Pinpoint the cell where the given text exists, returning its (X, Y) midpoint coordinate. 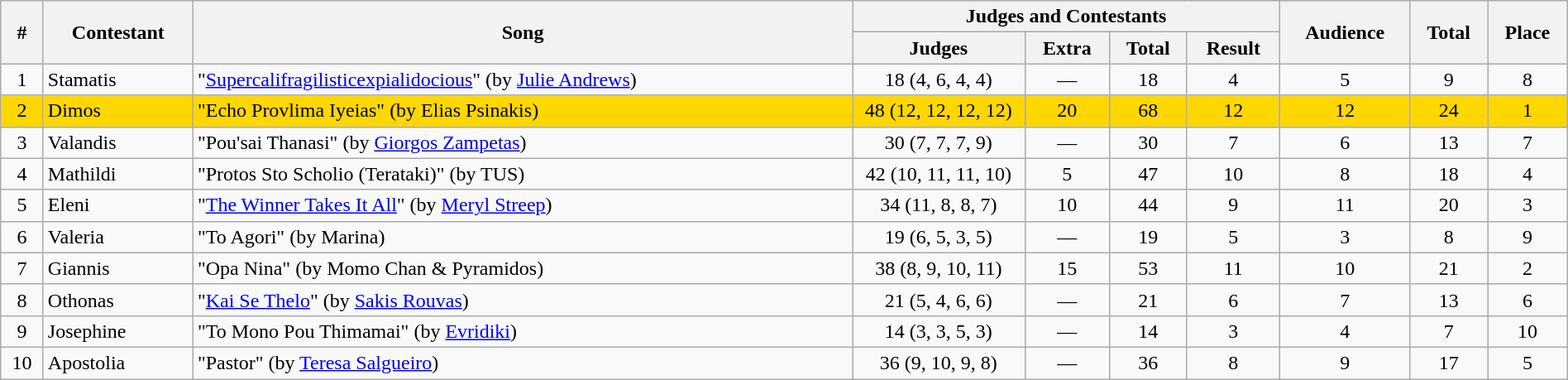
Audience (1346, 32)
Valandis (117, 142)
38 (8, 9, 10, 11) (939, 268)
"Pou'sai Thanasi" (by Giorgos Zampetas) (523, 142)
Othonas (117, 300)
36 (1148, 363)
# (22, 32)
36 (9, 10, 9, 8) (939, 363)
21 (5, 4, 6, 6) (939, 300)
Mathildi (117, 174)
Contestant (117, 32)
24 (1449, 111)
Valeria (117, 237)
Apostolia (117, 363)
14 (3, 3, 5, 3) (939, 331)
Judges and Contestants (1067, 17)
44 (1148, 205)
18 (4, 6, 4, 4) (939, 79)
"Supercalifragilisticexpialidocious" (by Julie Andrews) (523, 79)
15 (1067, 268)
Josephine (117, 331)
47 (1148, 174)
34 (11, 8, 8, 7) (939, 205)
"To Agori" (by Marina) (523, 237)
"Kai Se Thelo" (by Sakis Rouvas) (523, 300)
17 (1449, 363)
53 (1148, 268)
68 (1148, 111)
42 (10, 11, 11, 10) (939, 174)
48 (12, 12, 12, 12) (939, 111)
"The Winner Takes It All" (by Meryl Streep) (523, 205)
Song (523, 32)
14 (1148, 331)
Result (1233, 48)
30 (1148, 142)
"Pastor" (by Teresa Salgueiro) (523, 363)
"Opa Nina" (by Momo Chan & Pyramidos) (523, 268)
19 (6, 5, 3, 5) (939, 237)
30 (7, 7, 7, 9) (939, 142)
Judges (939, 48)
"To Mono Pou Thimamai" (by Evridiki) (523, 331)
"Echo Provlima Iyeias" (by Elias Psinakis) (523, 111)
Place (1527, 32)
19 (1148, 237)
Extra (1067, 48)
Eleni (117, 205)
Giannis (117, 268)
Dimos (117, 111)
"Protos Sto Scholio (Terataki)" (by TUS) (523, 174)
Stamatis (117, 79)
